Pinpoint the cell where the given text exists, returning its (x, y) midpoint coordinate. 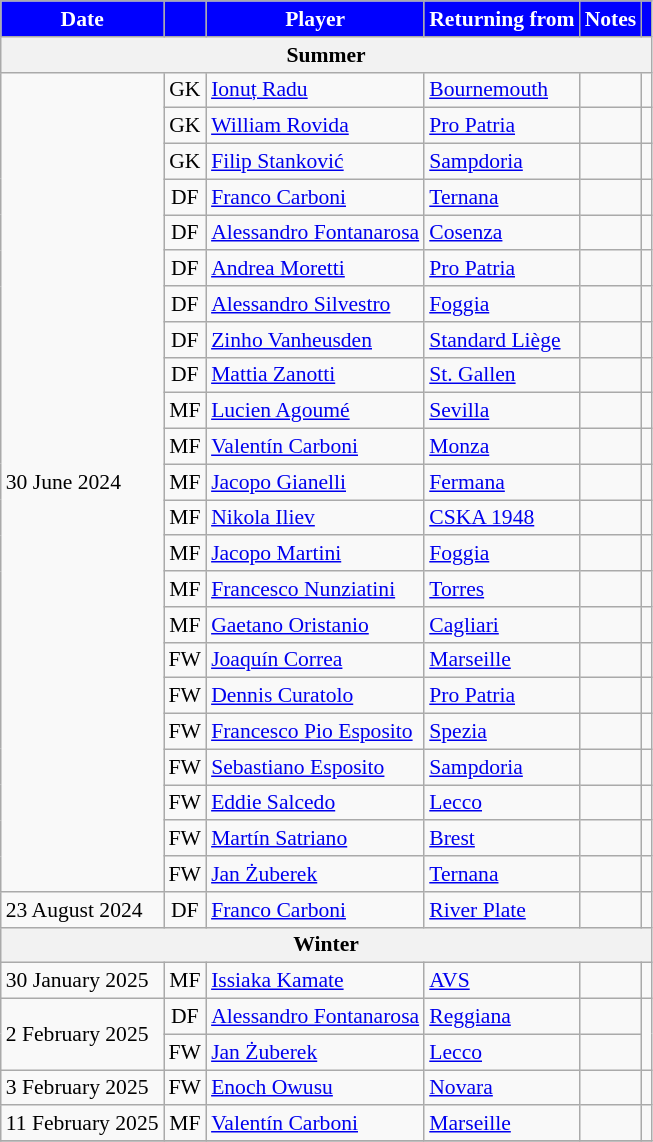
30 June 2024 (82, 482)
Summer (326, 55)
Nikola Iliev (315, 518)
Notes (611, 19)
Lucien Agoumé (315, 411)
Andrea Moretti (315, 269)
2 February 2025 (82, 1034)
Novara (502, 1088)
Joaquín Correa (315, 660)
11 February 2025 (82, 1124)
Date (82, 19)
Torres (502, 589)
Fermana (502, 482)
Mattia Zanotti (315, 375)
Dennis Curatolo (315, 696)
Player (315, 19)
Filip Stanković (315, 162)
Spezia (502, 732)
Martín Satriano (315, 839)
Bournemouth (502, 90)
Enoch Owusu (315, 1088)
Jacopo Gianelli (315, 482)
Sebastiano Esposito (315, 767)
Jacopo Martini (315, 554)
Reggiana (502, 1017)
30 January 2025 (82, 981)
Gaetano Oristanio (315, 625)
23 August 2024 (82, 910)
Monza (502, 447)
Winter (326, 945)
River Plate (502, 910)
St. Gallen (502, 375)
Sevilla (502, 411)
Cosenza (502, 233)
Francesco Pio Esposito (315, 732)
Brest (502, 839)
Eddie Salcedo (315, 803)
William Rovida (315, 126)
Francesco Nunziatini (315, 589)
3 February 2025 (82, 1088)
Cagliari (502, 625)
Ionuț Radu (315, 90)
AVS (502, 981)
Issiaka Kamate (315, 981)
Alessandro Silvestro (315, 304)
Standard Liège (502, 340)
CSKA 1948 (502, 518)
Zinho Vanheusden (315, 340)
Returning from (502, 19)
